Return the (x, y) coordinate for the center point of the cell that contains the specified text.  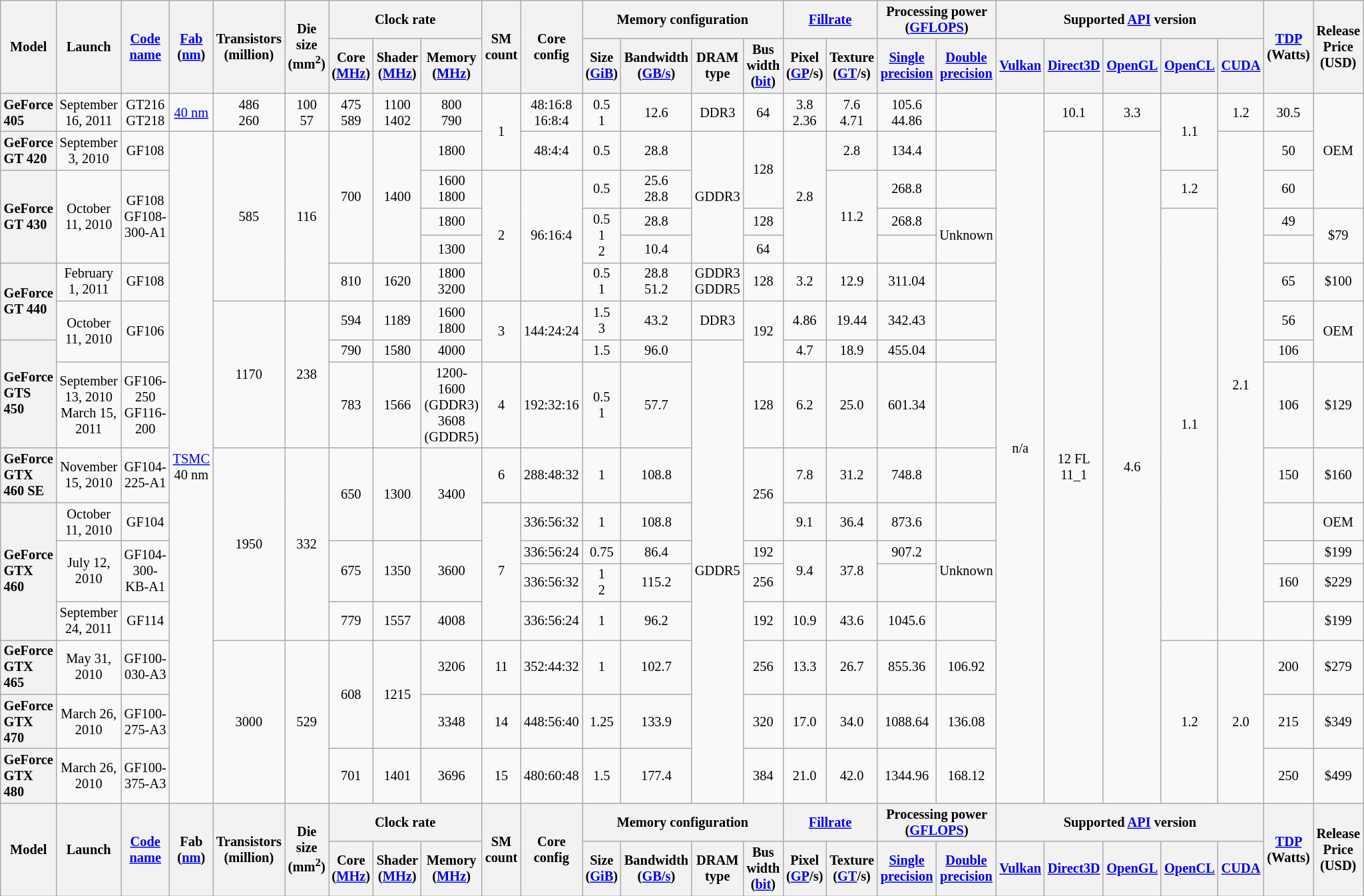
GeForce GTX 460 (29, 571)
11.2 (851, 216)
700 (351, 197)
1580 (397, 351)
n/a (1020, 448)
1088.64 (907, 722)
19.44 (851, 320)
1401 (397, 776)
3.82.36 (804, 112)
6.2 (804, 405)
800790 (451, 112)
3348 (451, 722)
$499 (1338, 776)
1566 (397, 405)
25.628.8 (656, 189)
1350 (397, 571)
3696 (451, 776)
1045.6 (907, 621)
10.4 (656, 249)
4000 (451, 351)
855.36 (907, 667)
GT216GT218 (145, 112)
September 24, 2011 (89, 621)
480:60:48 (551, 776)
168.12 (966, 776)
4.7 (804, 351)
1189 (397, 320)
250 (1288, 776)
May 31, 2010 (89, 667)
3000 (249, 722)
2.0 (1241, 722)
September 13, 2010March 15, 2011 (89, 405)
September 3, 2010 (89, 150)
$129 (1338, 405)
September 16, 2011 (89, 112)
34.0 (851, 722)
1620 (397, 282)
133.9 (656, 722)
7.64.71 (851, 112)
GF104-225-A1 (145, 475)
1.53 (602, 320)
1215 (397, 694)
13.3 (804, 667)
238 (307, 374)
486260 (249, 112)
136.08 (966, 722)
14 (501, 722)
60 (1288, 189)
31.2 (851, 475)
18003200 (451, 282)
GeForce GTX 480 (29, 776)
18.9 (851, 351)
48:4:4 (551, 150)
GDDR3GDDR5 (718, 282)
200 (1288, 667)
43.6 (851, 621)
12.9 (851, 282)
56 (1288, 320)
50 (1288, 150)
36.4 (851, 522)
675 (351, 571)
650 (351, 494)
GF100-275-A3 (145, 722)
475589 (351, 112)
2.1 (1241, 385)
701 (351, 776)
106.92 (966, 667)
30.5 (1288, 112)
7.8 (804, 475)
July 12, 2010 (89, 571)
GeForce GT 440 (29, 301)
116 (307, 216)
12 (602, 582)
455.04 (907, 351)
320 (764, 722)
10057 (307, 112)
57.7 (656, 405)
288:48:32 (551, 475)
907.2 (907, 552)
4 (501, 405)
2 (501, 236)
779 (351, 621)
GF106 (145, 332)
GF104 (145, 522)
86.4 (656, 552)
GF100-030-A3 (145, 667)
96:16:4 (551, 236)
GeForce GTX 465 (29, 667)
144:24:24 (551, 332)
12 FL 11_1 (1074, 467)
102.7 (656, 667)
49 (1288, 222)
96.2 (656, 621)
748.8 (907, 475)
February 1, 2011 (89, 282)
$100 (1338, 282)
115.2 (656, 582)
11 (501, 667)
134.4 (907, 150)
3 (501, 332)
177.4 (656, 776)
594 (351, 320)
1170 (249, 374)
28.851.2 (656, 282)
1344.96 (907, 776)
GeForce GT 430 (29, 216)
1557 (397, 621)
26.7 (851, 667)
7 (501, 571)
$349 (1338, 722)
1400 (397, 197)
790 (351, 351)
GeForce GT 420 (29, 150)
$160 (1338, 475)
GF114 (145, 621)
3.2 (804, 282)
GDDR3 (718, 197)
10.1 (1074, 112)
311.04 (907, 282)
0.75 (602, 552)
15 (501, 776)
352:44:32 (551, 667)
10.9 (804, 621)
3.3 (1132, 112)
GDDR5 (718, 571)
12.6 (656, 112)
11001402 (397, 112)
0.512 (602, 236)
25.0 (851, 405)
4.86 (804, 320)
6 (501, 475)
GeForce GTX 460 SE (29, 475)
GF104-300-KB-A1 (145, 571)
96.0 (656, 351)
529 (307, 722)
GF108GF108-300-A1 (145, 216)
873.6 (907, 522)
65 (1288, 282)
585 (249, 216)
608 (351, 694)
783 (351, 405)
810 (351, 282)
1.25 (602, 722)
4.6 (1132, 467)
342.43 (907, 320)
448:56:40 (551, 722)
9.1 (804, 522)
1200-1600 (GDDR3) 3608 (GDDR5) (451, 405)
November 15, 2010 (89, 475)
3206 (451, 667)
48:16:816:8:4 (551, 112)
384 (764, 776)
17.0 (804, 722)
160 (1288, 582)
GeForce 405 (29, 112)
$79 (1338, 236)
1950 (249, 544)
42.0 (851, 776)
$229 (1338, 582)
21.0 (804, 776)
$279 (1338, 667)
332 (307, 544)
TSMC 40 nm (192, 467)
GeForce GTS 450 (29, 394)
GF100-375-A3 (145, 776)
37.8 (851, 571)
9.4 (804, 571)
GF106-250GF116-200 (145, 405)
3600 (451, 571)
3400 (451, 494)
43.2 (656, 320)
105.644.86 (907, 112)
192:32:16 (551, 405)
40 nm (192, 112)
150 (1288, 475)
4008 (451, 621)
215 (1288, 722)
601.34 (907, 405)
GeForce GTX 470 (29, 722)
